Identify which cell holds the provided text, then report its (x, y) central coordinate. 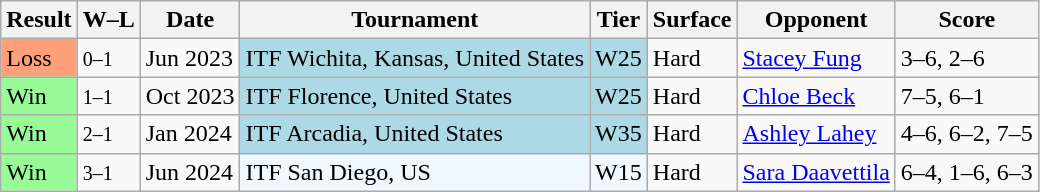
3–1 (108, 172)
Result (39, 20)
Chloe Beck (816, 96)
W15 (619, 172)
Ashley Lahey (816, 134)
2–1 (108, 134)
Loss (39, 58)
Stacey Fung (816, 58)
Jan 2024 (190, 134)
Opponent (816, 20)
4–6, 6–2, 7–5 (966, 134)
Jun 2023 (190, 58)
W35 (619, 134)
Tier (619, 20)
Score (966, 20)
Sara Daavettila (816, 172)
Date (190, 20)
Surface (692, 20)
ITF San Diego, US (415, 172)
ITF Arcadia, United States (415, 134)
W–L (108, 20)
ITF Florence, United States (415, 96)
Jun 2024 (190, 172)
Tournament (415, 20)
7–5, 6–1 (966, 96)
3–6, 2–6 (966, 58)
ITF Wichita, Kansas, United States (415, 58)
1–1 (108, 96)
Oct 2023 (190, 96)
6–4, 1–6, 6–3 (966, 172)
0–1 (108, 58)
